Return [X, Y] of the center of cell containing provided text 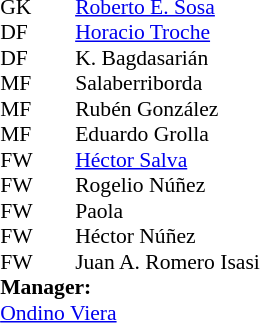
Rogelio Núñez [168, 185]
Horacio Troche [168, 33]
Rubén González [168, 109]
Héctor Salva [168, 160]
Juan A. Romero Isasi [168, 262]
Paola [168, 211]
Héctor Núñez [168, 237]
Manager: [130, 287]
Eduardo Grolla [168, 135]
Salaberriborda [168, 83]
K. Bagdasarián [168, 58]
